Provide the (x, y) coordinate of the cell's center where the given text is located.  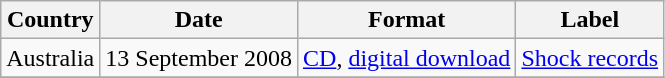
Label (590, 20)
Shock records (590, 58)
Date (199, 20)
Format (406, 20)
Country (50, 20)
Australia (50, 58)
13 September 2008 (199, 58)
CD, digital download (406, 58)
